Identify which cell holds the provided text, then report its [X, Y] central coordinate. 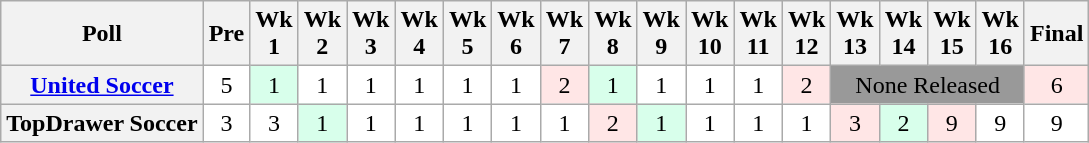
TopDrawer Soccer [102, 123]
None Released [928, 85]
United Soccer [102, 85]
Wk15 [952, 34]
Poll [102, 34]
Wk6 [516, 34]
Wk7 [564, 34]
5 [226, 85]
Wk3 [371, 34]
Wk16 [1000, 34]
Wk12 [806, 34]
Wk10 [710, 34]
Wk1 [274, 34]
Wk8 [613, 34]
Pre [226, 34]
Wk11 [758, 34]
Wk14 [903, 34]
Wk9 [661, 34]
Wk5 [467, 34]
Wk13 [855, 34]
6 [1056, 85]
Final [1056, 34]
Wk4 [419, 34]
Wk2 [322, 34]
